Detect which cell encompasses the target text, then output its [X, Y] center coordinate. 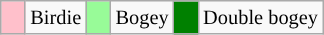
Bogey [142, 17]
Birdie [56, 17]
Double bogey [260, 17]
